Capture the cell that displays the provided text and extract its [x, y] central coordinate. 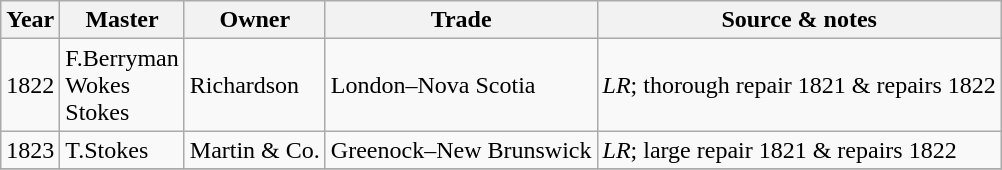
Master [122, 20]
Owner [254, 20]
T.Stokes [122, 150]
Greenock–New Brunswick [461, 150]
1822 [30, 85]
LR; thorough repair 1821 & repairs 1822 [799, 85]
Source & notes [799, 20]
Year [30, 20]
London–Nova Scotia [461, 85]
1823 [30, 150]
Richardson [254, 85]
Martin & Co. [254, 150]
Trade [461, 20]
LR; large repair 1821 & repairs 1822 [799, 150]
F.BerrymanWokesStokes [122, 85]
